Detect which cell encompasses the target text, then output its (X, Y) center coordinate. 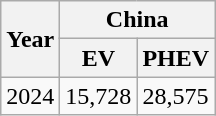
Year (30, 39)
15,728 (98, 96)
28,575 (176, 96)
EV (98, 58)
2024 (30, 96)
PHEV (176, 58)
China (138, 20)
